Scan for the cell matching the given text and deliver its [x, y] coordinate at center. 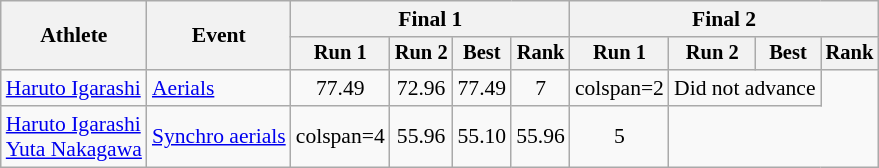
55.10 [482, 136]
colspan=4 [340, 136]
Final 2 [724, 19]
colspan=2 [620, 88]
Did not advance [745, 88]
Aerials [219, 88]
7 [540, 88]
Athlete [74, 36]
Event [219, 36]
5 [620, 136]
Haruto Igarashi [74, 88]
Haruto IgarashiYuta Nakagawa [74, 136]
72.96 [422, 88]
Synchro aerials [219, 136]
Final 1 [430, 19]
